Pinpoint the cell where the given text exists, returning its (X, Y) midpoint coordinate. 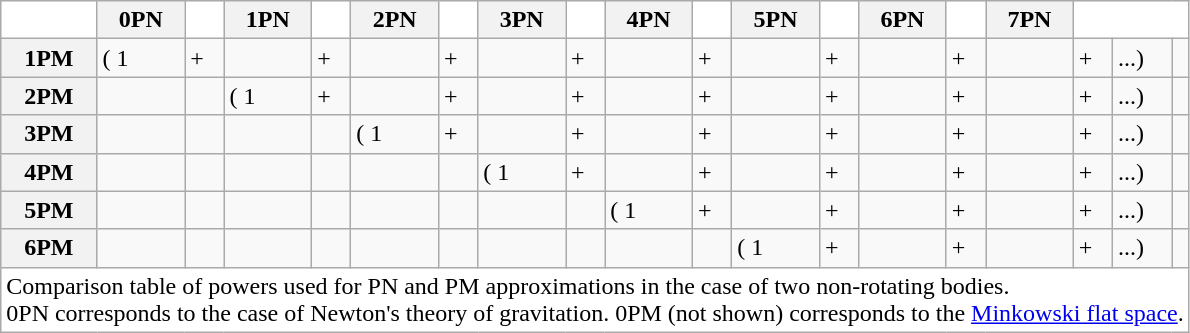
4PM (49, 172)
0PN (141, 20)
2PM (49, 96)
4PN (649, 20)
5PM (49, 210)
3PM (49, 134)
1PM (49, 58)
6PM (49, 248)
5PN (776, 20)
2PN (395, 20)
7PN (1030, 20)
1PN (268, 20)
6PN (903, 20)
3PN (522, 20)
